Detect which cell encompasses the target text, then output its (X, Y) center coordinate. 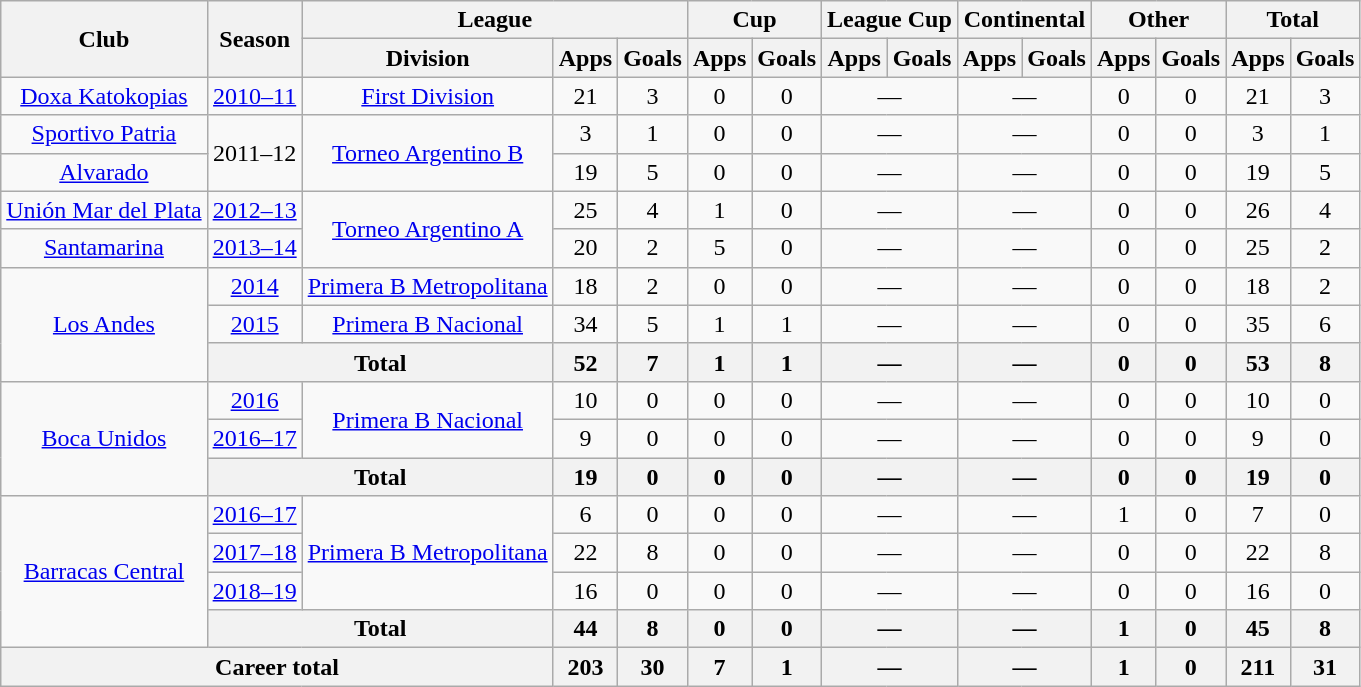
31 (1325, 667)
Santamarina (104, 248)
Career total (277, 667)
Cup (754, 20)
2014 (254, 286)
Sportivo Patria (104, 134)
First Division (428, 96)
Boca Unidos (104, 438)
35 (1258, 324)
Unión Mar del Plata (104, 210)
Doxa Katokopias (104, 96)
Other (1158, 20)
2015 (254, 324)
211 (1258, 667)
Season (254, 39)
30 (653, 667)
Los Andes (104, 324)
Club (104, 39)
52 (585, 362)
Alvarado (104, 172)
2018–19 (254, 591)
2012–13 (254, 210)
44 (585, 629)
2013–14 (254, 248)
45 (1258, 629)
2010–11 (254, 96)
20 (585, 248)
Continental (1024, 20)
League (494, 20)
26 (1258, 210)
Torneo Argentino A (428, 229)
League Cup (890, 20)
2017–18 (254, 553)
Barracas Central (104, 572)
203 (585, 667)
Torneo Argentino B (428, 153)
2016 (254, 400)
34 (585, 324)
Division (428, 58)
53 (1258, 362)
2011–12 (254, 153)
